Return the (x, y) coordinate for the center point of the cell that contains the specified text.  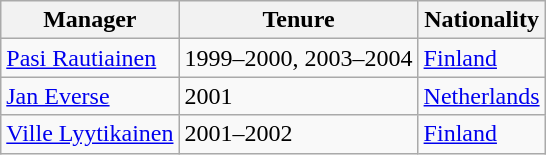
1999–2000, 2003–2004 (298, 58)
Nationality (482, 20)
Tenure (298, 20)
Netherlands (482, 96)
2001 (298, 96)
Pasi Rautiainen (90, 58)
Manager (90, 20)
Ville Lyytikainen (90, 134)
2001–2002 (298, 134)
Jan Everse (90, 96)
